Extract the (X, Y) coordinate from the center of the cell holding the provided text.  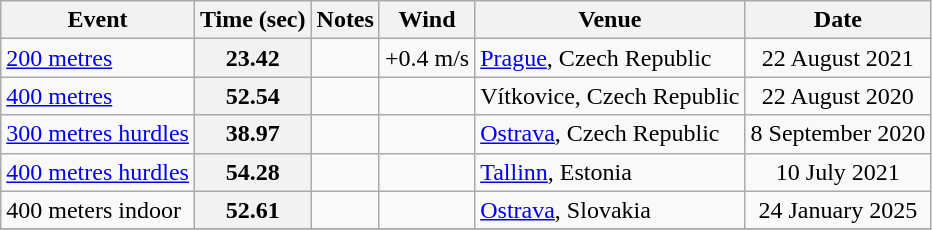
10 July 2021 (838, 172)
200 metres (98, 58)
Venue (610, 20)
54.28 (252, 172)
Time (sec) (252, 20)
300 metres hurdles (98, 134)
38.97 (252, 134)
24 January 2025 (838, 210)
400 meters indoor (98, 210)
Vítkovice, Czech Republic (610, 96)
Prague, Czech Republic (610, 58)
Ostrava, Slovakia (610, 210)
22 August 2020 (838, 96)
400 metres (98, 96)
+0.4 m/s (426, 58)
Notes (345, 20)
52.54 (252, 96)
52.61 (252, 210)
Event (98, 20)
23.42 (252, 58)
Tallinn, Estonia (610, 172)
400 metres hurdles (98, 172)
8 September 2020 (838, 134)
Wind (426, 20)
22 August 2021 (838, 58)
Ostrava, Czech Republic (610, 134)
Date (838, 20)
